Provide the [x, y] coordinate of the cell's center where the given text is located.  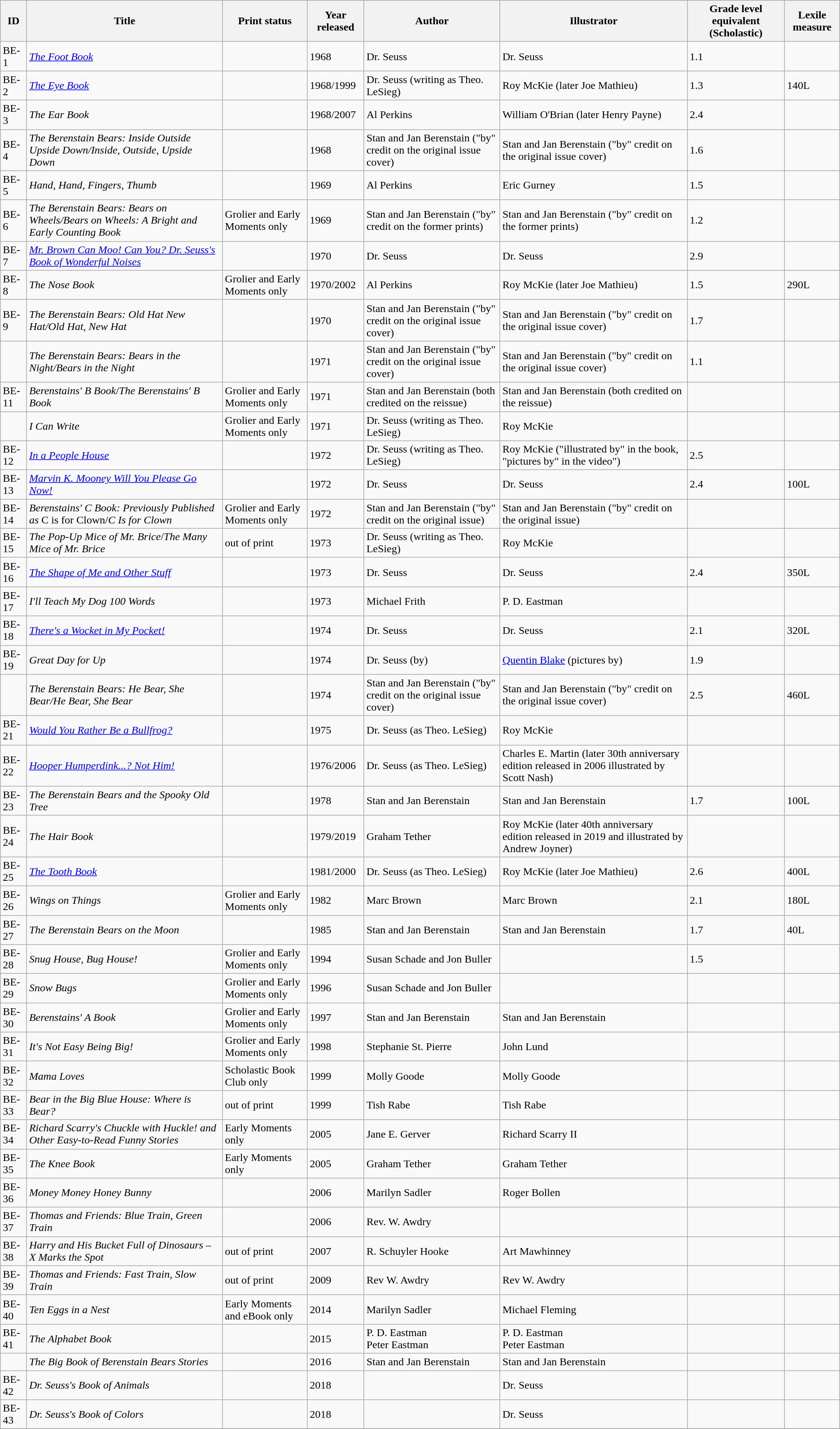
BE-34 [13, 1134]
The Berenstain Bears: Old Hat New Hat/Old Hat, New Hat [124, 320]
Dr. Seuss (by) [432, 660]
2009 [336, 1280]
BE-2 [13, 85]
1998 [336, 1047]
R. Schuyler Hooke [432, 1251]
2007 [336, 1251]
1982 [336, 901]
BE-42 [13, 1385]
BE-4 [13, 150]
Wings on Things [124, 901]
BE-32 [13, 1076]
1.9 [736, 660]
Early Moments and eBook only [265, 1309]
320L [812, 630]
Print status [265, 21]
1976/2006 [336, 765]
Roy McKie ("illustrated by" in the book, "pictures by" in the video") [593, 455]
ID [13, 21]
BE-40 [13, 1309]
Rev. W. Awdry [432, 1222]
BE-37 [13, 1222]
BE-14 [13, 514]
BE-36 [13, 1192]
The Big Book of Berenstain Bears Stories [124, 1362]
BE-30 [13, 1017]
BE-15 [13, 543]
The Foot Book [124, 57]
1996 [336, 989]
BE-28 [13, 959]
1975 [336, 730]
Roger Bollen [593, 1192]
1978 [336, 801]
BE-43 [13, 1414]
The Alphabet Book [124, 1339]
The Berenstain Bears: He Bear, She Bear/He Bear, She Bear [124, 695]
The Tooth Book [124, 871]
The Nose Book [124, 285]
BE-35 [13, 1164]
I'll Teach My Dog 100 Words [124, 602]
Great Day for Up [124, 660]
In a People House [124, 455]
The Hair Book [124, 836]
Richard Scarry's Chuckle with Huckle! and Other Easy-to-Read Funny Stories [124, 1134]
Stephanie St. Pierre [432, 1047]
Harry and His Bucket Full of Dinosaurs – X Marks the Spot [124, 1251]
2.6 [736, 871]
The Berenstain Bears and the Spooky Old Tree [124, 801]
Thomas and Friends: Blue Train, Green Train [124, 1222]
Ten Eggs in a Nest [124, 1309]
Art Mawhinney [593, 1251]
Michael Frith [432, 602]
Michael Fleming [593, 1309]
BE-38 [13, 1251]
1994 [336, 959]
Scholastic Book Club only [265, 1076]
140L [812, 85]
The Berenstain Bears: Bears in the Night/Bears in the Night [124, 361]
The Shape of Me and Other Stuff [124, 572]
Title [124, 21]
BE-17 [13, 602]
Would You Rather Be a Bullfrog? [124, 730]
290L [812, 285]
I Can Write [124, 426]
The Berenstain Bears: Bears on Wheels/Bears on Wheels: A Bright and Early Counting Book [124, 220]
Grade level equivalent (Scholastic) [736, 21]
Roy McKie (later 40th anniversary edition released in 2019 and illustrated by Andrew Joyner) [593, 836]
There's a Wocket in My Pocket! [124, 630]
Author [432, 21]
BE-13 [13, 485]
Mama Loves [124, 1076]
Hand, Hand, Fingers, Thumb [124, 185]
180L [812, 901]
BE-9 [13, 320]
BE-16 [13, 572]
Dr. Seuss's Book of Animals [124, 1385]
The Ear Book [124, 115]
BE-25 [13, 871]
Berenstains' C Book: Previously Published as C is for Clown/C Is for Clown [124, 514]
1968/1999 [336, 85]
The Berenstain Bears: Inside Outside Upside Down/Inside, Outside, Upside Down [124, 150]
460L [812, 695]
Berenstains' B Book/The Berenstains' B Book [124, 397]
Jane E. Gerver [432, 1134]
350L [812, 572]
1997 [336, 1017]
1970/2002 [336, 285]
BE-18 [13, 630]
1985 [336, 929]
1968/2007 [336, 115]
The Berenstain Bears on the Moon [124, 929]
1.3 [736, 85]
BE-26 [13, 901]
John Lund [593, 1047]
Thomas and Friends: Fast Train, Slow Train [124, 1280]
1.6 [736, 150]
BE-22 [13, 765]
BE-39 [13, 1280]
The Knee Book [124, 1164]
Money Money Honey Bunny [124, 1192]
Mr. Brown Can Moo! Can You? Dr. Seuss's Book of Wonderful Noises [124, 256]
BE-31 [13, 1047]
1981/2000 [336, 871]
The Eye Book [124, 85]
BE-41 [13, 1339]
BE-11 [13, 397]
BE-6 [13, 220]
Snug House, Bug House! [124, 959]
BE-29 [13, 989]
The Pop-Up Mice of Mr. Brice/The Many Mice of Mr. Brice [124, 543]
BE-19 [13, 660]
BE-24 [13, 836]
BE-23 [13, 801]
BE-7 [13, 256]
Lexile measure [812, 21]
Marvin K. Mooney Will You Please Go Now! [124, 485]
Richard Scarry II [593, 1134]
Dr. Seuss's Book of Colors [124, 1414]
BE-12 [13, 455]
Quentin Blake (pictures by) [593, 660]
Hooper Humperdink...? Not Him! [124, 765]
1.2 [736, 220]
BE-21 [13, 730]
Year released [336, 21]
Illustrator [593, 21]
1979/2019 [336, 836]
2.9 [736, 256]
BE-1 [13, 57]
40L [812, 929]
P. D. Eastman [593, 602]
BE-27 [13, 929]
William O'Brian (later Henry Payne) [593, 115]
2016 [336, 1362]
Snow Bugs [124, 989]
400L [812, 871]
Charles E. Martin (later 30th anniversary edition released in 2006 illustrated by Scott Nash) [593, 765]
BE-3 [13, 115]
BE-33 [13, 1105]
Bear in the Big Blue House: Where is Bear? [124, 1105]
Eric Gurney [593, 185]
BE-8 [13, 285]
Berenstains' A Book [124, 1017]
It's Not Easy Being Big! [124, 1047]
2014 [336, 1309]
BE-5 [13, 185]
2015 [336, 1339]
